Output the (x, y) coordinate of the center of the cell containing the given text.  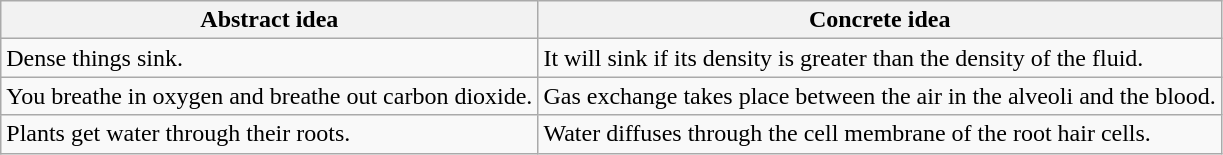
Plants get water through their roots. (270, 134)
Gas exchange takes place between the air in the alveoli and the blood. (880, 96)
Abstract idea (270, 20)
It will sink if its density is greater than the density of the fluid. (880, 58)
Water diffuses through the cell membrane of the root hair cells. (880, 134)
You breathe in oxygen and breathe out carbon dioxide. (270, 96)
Concrete idea (880, 20)
Dense things sink. (270, 58)
